Return the [x, y] coordinate for the center point of the cell that contains the specified text.  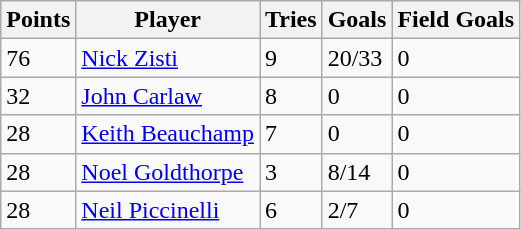
Points [38, 20]
Noel Goldthorpe [168, 172]
Keith Beauchamp [168, 134]
Nick Zisti [168, 58]
8 [292, 96]
3 [292, 172]
Neil Piccinelli [168, 210]
20/33 [357, 58]
2/7 [357, 210]
8/14 [357, 172]
9 [292, 58]
Goals [357, 20]
7 [292, 134]
Player [168, 20]
John Carlaw [168, 96]
Field Goals [456, 20]
Tries [292, 20]
32 [38, 96]
6 [292, 210]
76 [38, 58]
